Scan for the cell matching the given text and deliver its [x, y] coordinate at center. 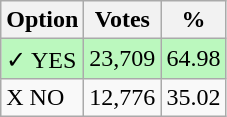
12,776 [122, 97]
64.98 [194, 59]
23,709 [122, 59]
Option [42, 20]
% [194, 20]
Votes [122, 20]
35.02 [194, 97]
✓ YES [42, 59]
X NO [42, 97]
